Pinpoint the cell where the given text exists, returning its (x, y) midpoint coordinate. 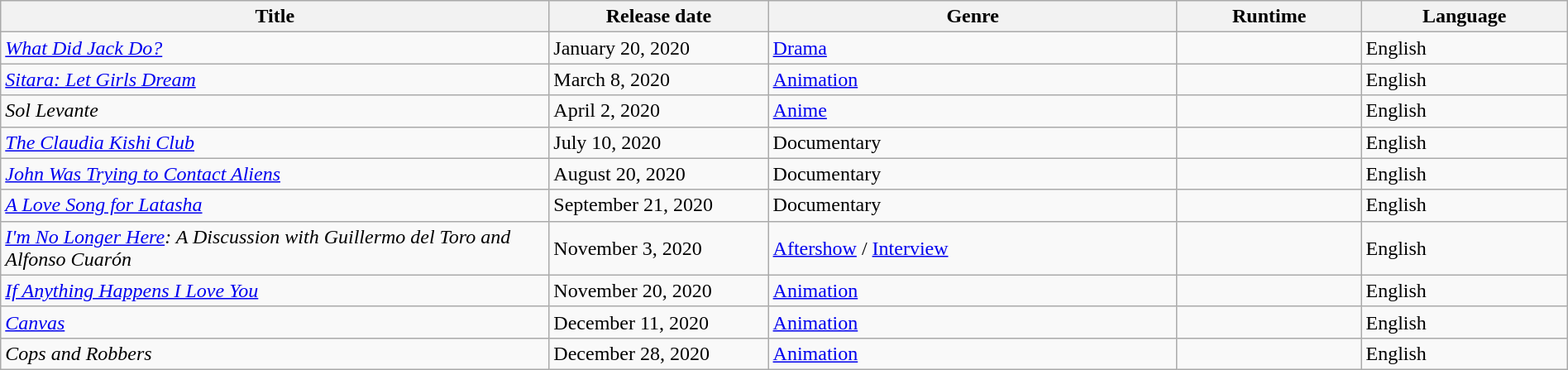
I'm No Longer Here: A Discussion with Guillermo del Toro and Alfonso Cuarón (275, 248)
A Love Song for Latasha (275, 205)
Cops and Robbers (275, 353)
Canvas (275, 322)
Sitara: Let Girls Dream (275, 79)
March 8, 2020 (658, 79)
If Anything Happens I Love You (275, 291)
Drama (973, 48)
Runtime (1269, 17)
Title (275, 17)
Release date (658, 17)
What Did Jack Do? (275, 48)
July 10, 2020 (658, 142)
November 20, 2020 (658, 291)
September 21, 2020 (658, 205)
John Was Trying to Contact Aliens (275, 174)
Genre (973, 17)
The Claudia Kishi Club (275, 142)
January 20, 2020 (658, 48)
April 2, 2020 (658, 111)
December 28, 2020 (658, 353)
December 11, 2020 (658, 322)
August 20, 2020 (658, 174)
Anime (973, 111)
Aftershow / Interview (973, 248)
Sol Levante (275, 111)
Language (1464, 17)
November 3, 2020 (658, 248)
